Extract the [x, y] coordinate from the center of the cell holding the provided text.  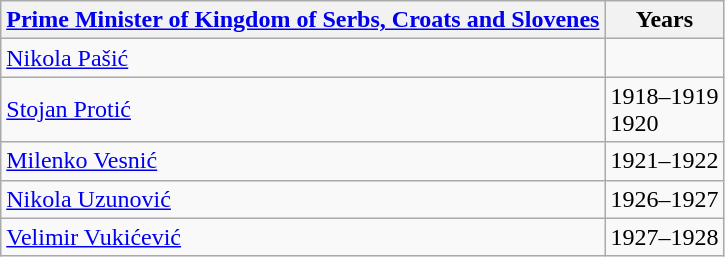
Years [664, 20]
Prime Minister of Kingdom of Serbs, Croats and Slovenes [303, 20]
Stojan Protić [303, 110]
Nikola Pašić [303, 58]
1927–1928 [664, 237]
1918–19191920 [664, 110]
Milenko Vesnić [303, 161]
1926–1927 [664, 199]
1921–1922 [664, 161]
Nikola Uzunović [303, 199]
Velimir Vukićević [303, 237]
